Scan for the cell matching the given text and deliver its (x, y) coordinate at center. 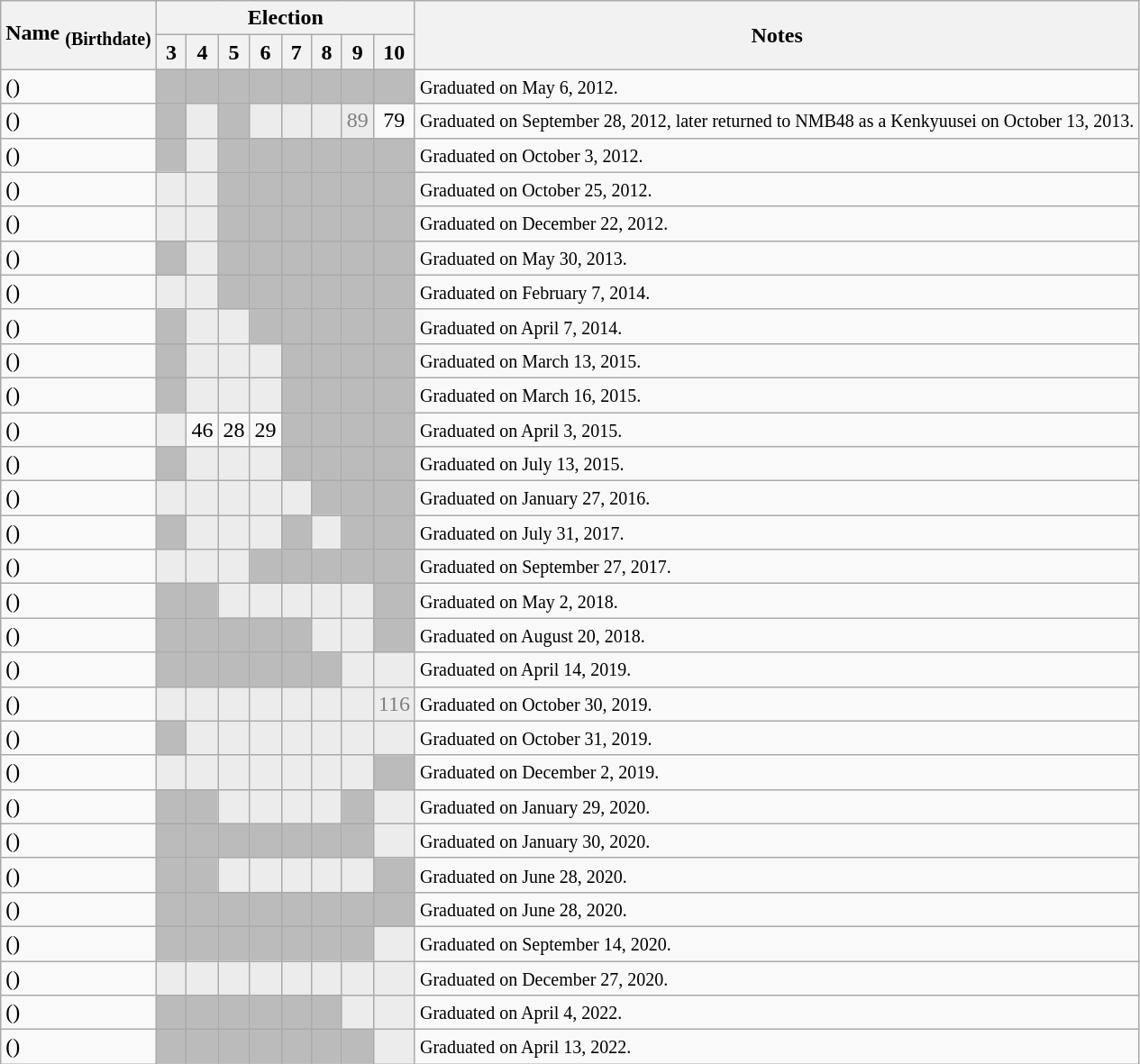
Graduated on October 30, 2019. (777, 704)
Graduated on January 29, 2020. (777, 806)
Graduated on April 14, 2019. (777, 669)
Graduated on April 4, 2022. (777, 1013)
8 (327, 52)
Election (285, 18)
10 (394, 52)
Graduated on February 7, 2014. (777, 292)
5 (234, 52)
3 (171, 52)
Graduated on September 14, 2020. (777, 943)
Graduated on September 28, 2012, later returned to NMB48 as a Kenkyuusei on October 13, 2013. (777, 121)
Graduated on April 3, 2015. (777, 430)
Notes (777, 35)
Graduated on May 30, 2013. (777, 258)
Graduated on December 27, 2020. (777, 978)
Graduated on April 7, 2014. (777, 326)
Graduated on October 3, 2012. (777, 155)
Graduated on July 13, 2015. (777, 464)
Name (Birthdate) (79, 35)
Graduated on August 20, 2018. (777, 635)
6 (265, 52)
Graduated on January 27, 2016. (777, 498)
Graduated on May 6, 2012. (777, 86)
Graduated on January 30, 2020. (777, 841)
79 (394, 121)
29 (265, 430)
89 (357, 121)
Graduated on May 2, 2018. (777, 601)
Graduated on December 22, 2012. (777, 223)
Graduated on April 13, 2022. (777, 1047)
Graduated on March 13, 2015. (777, 360)
Graduated on December 2, 2019. (777, 772)
46 (202, 430)
Graduated on September 27, 2017. (777, 567)
4 (202, 52)
28 (234, 430)
Graduated on October 31, 2019. (777, 738)
7 (296, 52)
Graduated on July 31, 2017. (777, 532)
9 (357, 52)
116 (394, 704)
Graduated on March 16, 2015. (777, 395)
Graduated on October 25, 2012. (777, 189)
